Extract the [x, y] coordinate from the center of the cell holding the provided text.  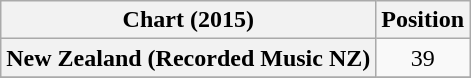
Position [423, 20]
Chart (2015) [188, 20]
New Zealand (Recorded Music NZ) [188, 58]
39 [423, 58]
